Locate the cell with the specified text and output its (X, Y) center coordinate. 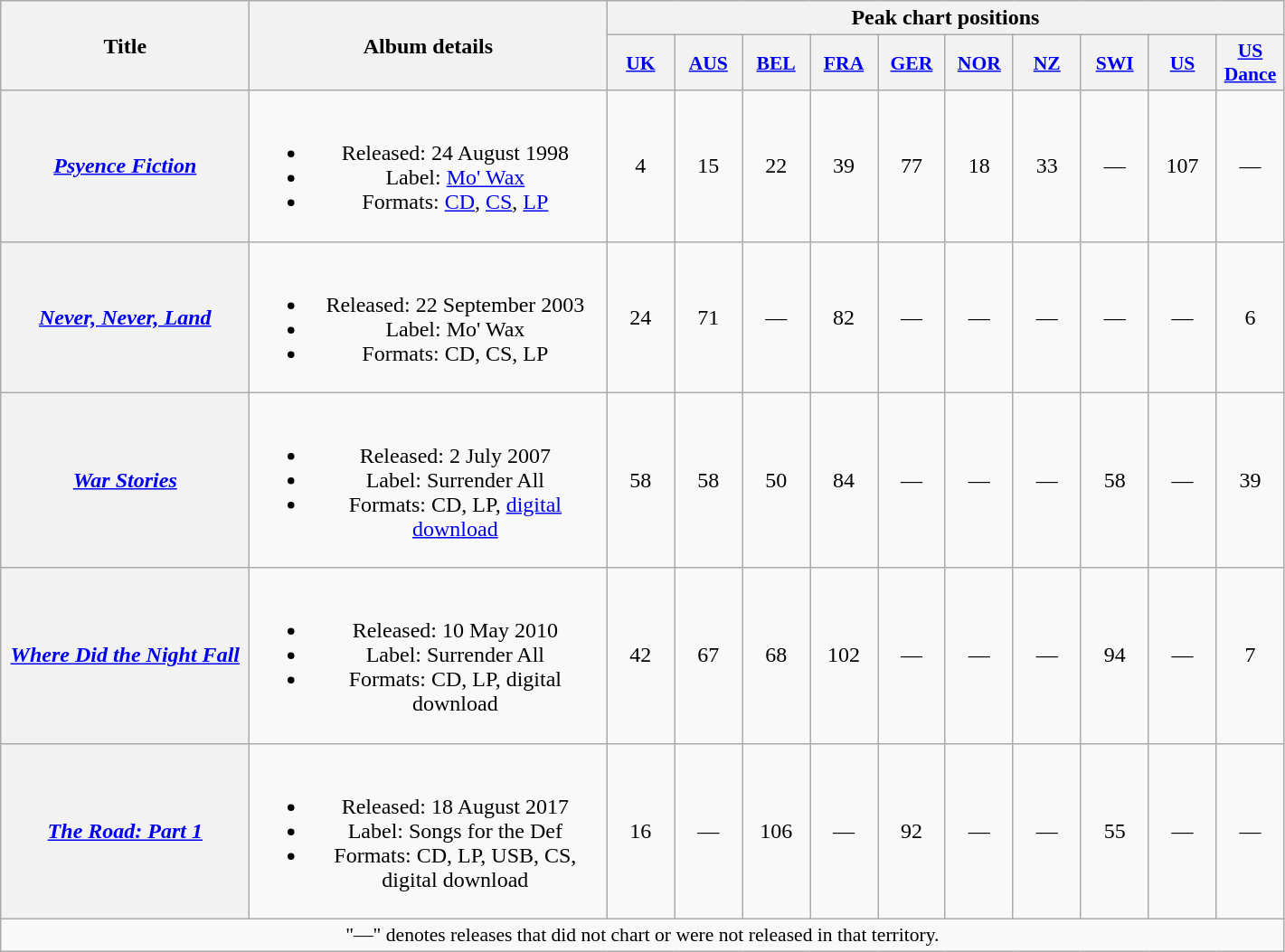
4 (640, 166)
Where Did the Night Fall (125, 655)
NOR (978, 63)
24 (640, 316)
Title (125, 45)
18 (978, 166)
102 (845, 655)
AUS (709, 63)
55 (1114, 831)
33 (1047, 166)
77 (912, 166)
Released: 22 September 2003Label: Mo' WaxFormats: CD, CS, LP (429, 316)
92 (912, 831)
NZ (1047, 63)
UK (640, 63)
22 (776, 166)
Released: 24 August 1998Label: Mo' WaxFormats: CD, CS, LP (429, 166)
Psyence Fiction (125, 166)
106 (776, 831)
42 (640, 655)
The Road: Part 1 (125, 831)
US (1183, 63)
"—" denotes releases that did not chart or were not released in that territory. (642, 935)
GER (912, 63)
82 (845, 316)
US Dance (1250, 63)
94 (1114, 655)
Peak chart positions (946, 18)
Released: 2 July 2007Label: Surrender AllFormats: CD, LP, digital download (429, 480)
Released: 10 May 2010Label: Surrender AllFormats: CD, LP, digital download (429, 655)
16 (640, 831)
15 (709, 166)
7 (1250, 655)
BEL (776, 63)
SWI (1114, 63)
6 (1250, 316)
Never, Never, Land (125, 316)
107 (1183, 166)
68 (776, 655)
50 (776, 480)
War Stories (125, 480)
Released: 18 August 2017Label: Songs for the DefFormats: CD, LP, USB, CS, digital download (429, 831)
67 (709, 655)
84 (845, 480)
Album details (429, 45)
FRA (845, 63)
71 (709, 316)
